Scan for the cell matching the given text and deliver its [x, y] coordinate at center. 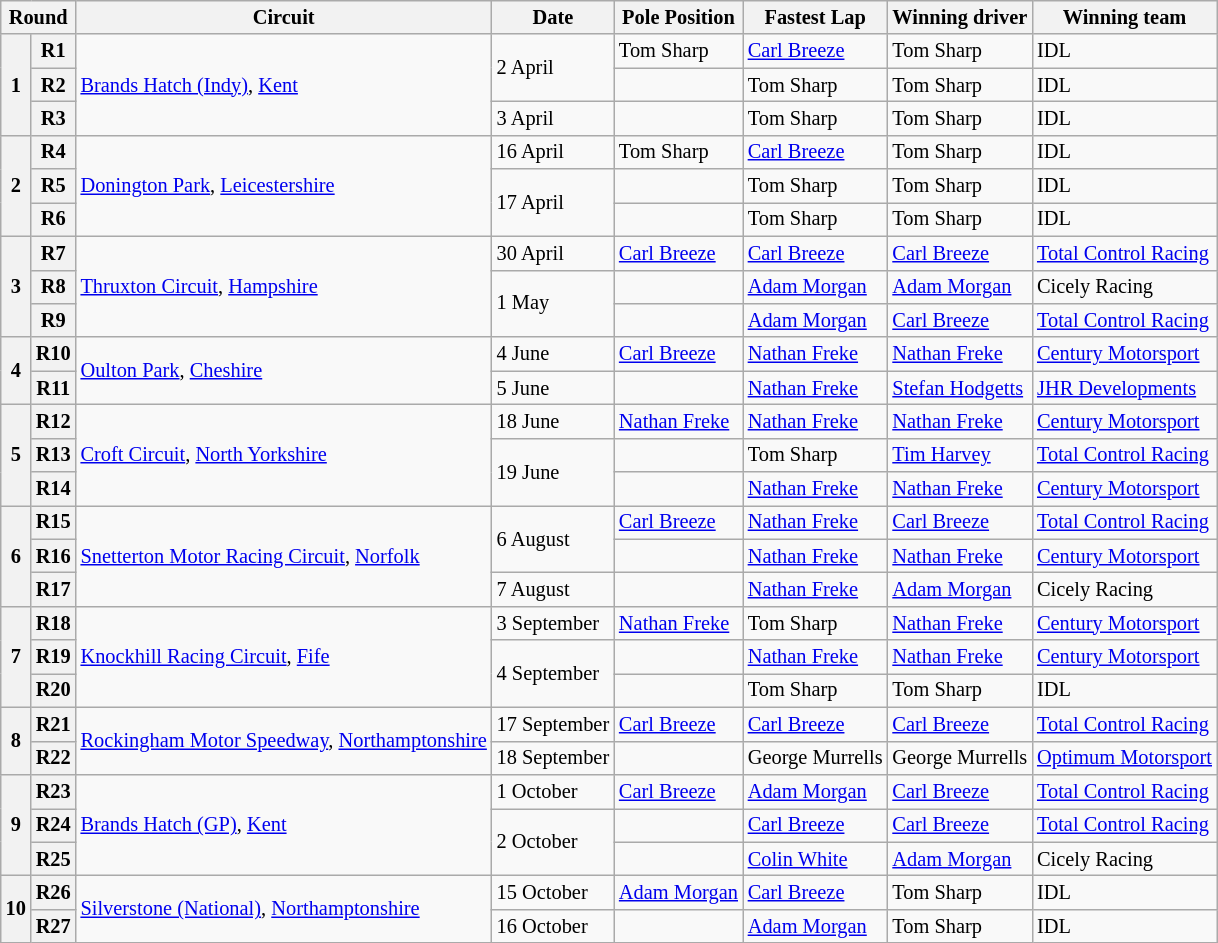
3 April [553, 118]
9 [16, 824]
R5 [54, 186]
R18 [54, 623]
Stefan Hodgetts [960, 388]
8 [16, 740]
Croft Circuit, North Yorkshire [284, 454]
Optimum Motorsport [1124, 758]
Snetterton Motor Racing Circuit, Norfolk [284, 556]
Tim Harvey [960, 455]
R19 [54, 657]
Silverstone (National), Northamptonshire [284, 908]
R15 [54, 522]
Rockingham Motor Speedway, Northamptonshire [284, 740]
R26 [54, 892]
Brands Hatch (Indy), Kent [284, 84]
Oulton Park, Cheshire [284, 370]
Fastest Lap [816, 17]
2 October [553, 842]
R21 [54, 724]
R13 [54, 455]
1 [16, 84]
6 August [553, 538]
18 June [553, 421]
R3 [54, 118]
Colin White [816, 859]
R23 [54, 791]
R16 [54, 556]
15 October [553, 892]
10 [16, 908]
7 [16, 656]
Thruxton Circuit, Hampshire [284, 286]
Winning team [1124, 17]
R9 [54, 320]
Date [553, 17]
Donington Park, Leicestershire [284, 186]
R22 [54, 758]
1 May [553, 304]
1 October [553, 791]
4 [16, 370]
R17 [54, 589]
19 June [553, 472]
R7 [54, 253]
R24 [54, 825]
R12 [54, 421]
R8 [54, 287]
18 September [553, 758]
R6 [54, 219]
Circuit [284, 17]
16 April [553, 152]
16 October [553, 926]
Round [38, 17]
3 September [553, 623]
7 August [553, 589]
Winning driver [960, 17]
Knockhill Racing Circuit, Fife [284, 656]
4 September [553, 674]
R20 [54, 690]
R10 [54, 354]
R11 [54, 388]
6 [16, 556]
2 April [553, 68]
30 April [553, 253]
3 [16, 286]
Pole Position [678, 17]
2 [16, 186]
JHR Developments [1124, 388]
R1 [54, 51]
R27 [54, 926]
4 June [553, 354]
Brands Hatch (GP), Kent [284, 824]
R25 [54, 859]
R4 [54, 152]
5 [16, 454]
R2 [54, 85]
5 June [553, 388]
17 September [553, 724]
R14 [54, 489]
17 April [553, 202]
